Detect which cell encompasses the target text, then output its (X, Y) center coordinate. 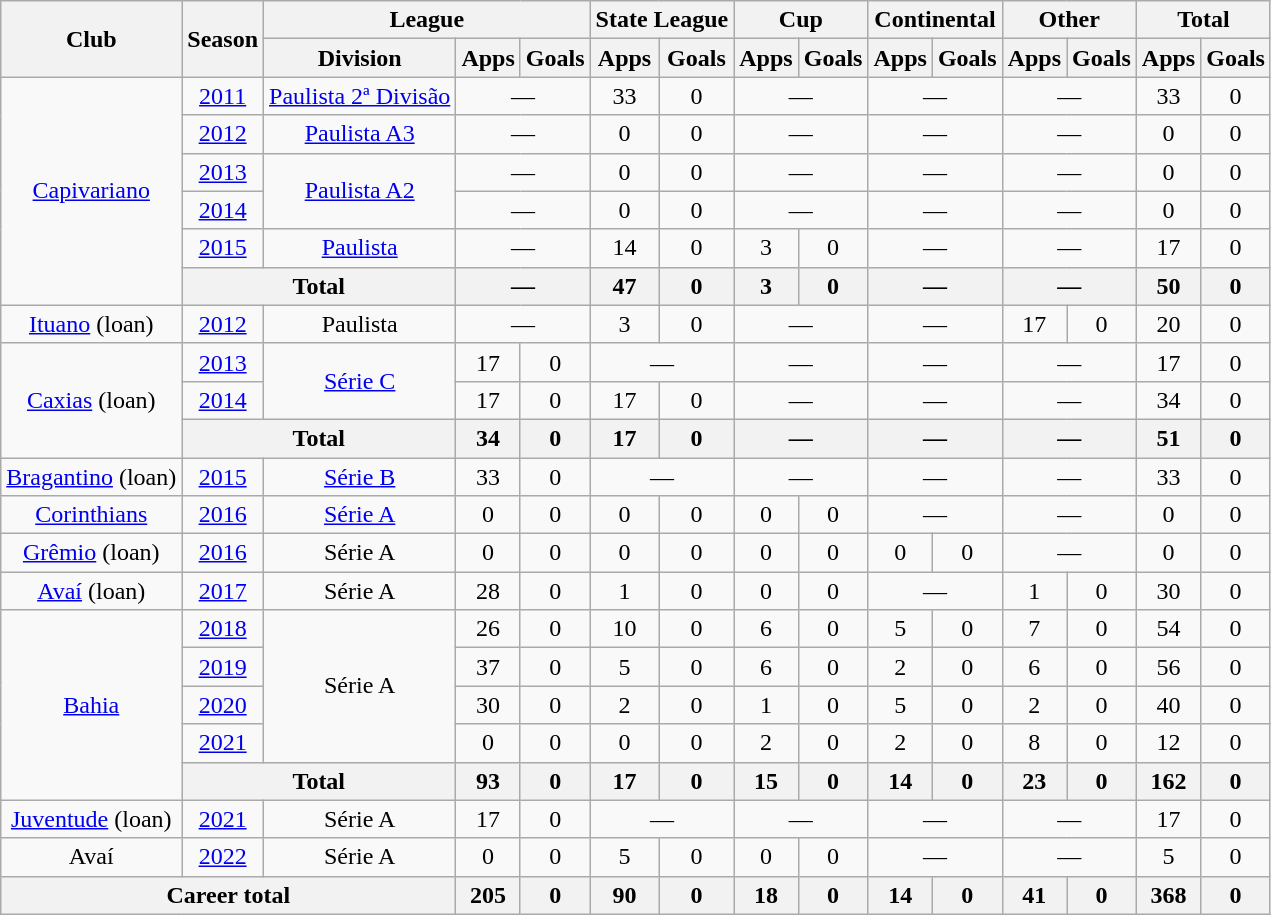
37 (488, 667)
Continental (935, 20)
2020 (223, 705)
56 (1168, 667)
Season (223, 39)
368 (1168, 895)
54 (1168, 629)
Série B (360, 477)
12 (1168, 743)
Other (1069, 20)
State League (662, 20)
28 (488, 591)
90 (624, 895)
Grêmio (loan) (92, 553)
2019 (223, 667)
Corinthians (92, 515)
47 (624, 286)
7 (1034, 629)
Caxias (loan) (92, 400)
Bragantino (loan) (92, 477)
15 (766, 781)
League (428, 20)
Bahia (92, 705)
8 (1034, 743)
2011 (223, 96)
20 (1168, 324)
26 (488, 629)
2017 (223, 591)
Juventude (loan) (92, 819)
Paulista 2ª Divisão (360, 96)
Série C (360, 381)
Paulista A2 (360, 191)
93 (488, 781)
Paulista A3 (360, 134)
2018 (223, 629)
51 (1168, 438)
41 (1034, 895)
Avaí (loan) (92, 591)
40 (1168, 705)
Capivariano (92, 191)
18 (766, 895)
50 (1168, 286)
Cup (801, 20)
Career total (228, 895)
205 (488, 895)
10 (624, 629)
Club (92, 39)
Ituano (loan) (92, 324)
162 (1168, 781)
Division (360, 58)
23 (1034, 781)
2022 (223, 857)
Avaí (92, 857)
